Return [x, y] of the center of cell containing provided text 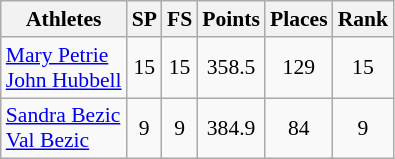
FS [180, 19]
384.9 [231, 128]
SP [144, 19]
84 [299, 128]
Sandra BezicVal Bezic [64, 128]
Rank [364, 19]
Athletes [64, 19]
Points [231, 19]
Mary PetrieJohn Hubbell [64, 68]
129 [299, 68]
358.5 [231, 68]
Places [299, 19]
